For the text-containing cell, return its midpoint in [x, y] coordinate format. 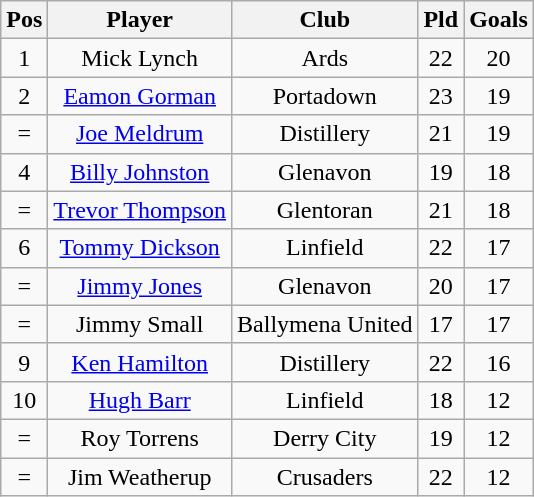
Ballymena United [325, 324]
16 [499, 362]
23 [441, 96]
Derry City [325, 438]
Portadown [325, 96]
Ken Hamilton [140, 362]
Joe Meldrum [140, 134]
Jimmy Jones [140, 286]
Crusaders [325, 477]
Ards [325, 58]
Pos [24, 20]
4 [24, 172]
Jim Weatherup [140, 477]
Player [140, 20]
2 [24, 96]
Mick Lynch [140, 58]
Glentoran [325, 210]
Roy Torrens [140, 438]
Club [325, 20]
1 [24, 58]
Trevor Thompson [140, 210]
6 [24, 248]
9 [24, 362]
10 [24, 400]
Goals [499, 20]
Pld [441, 20]
Hugh Barr [140, 400]
Tommy Dickson [140, 248]
Jimmy Small [140, 324]
Billy Johnston [140, 172]
Eamon Gorman [140, 96]
